Scan for the cell matching the given text and deliver its [X, Y] coordinate at center. 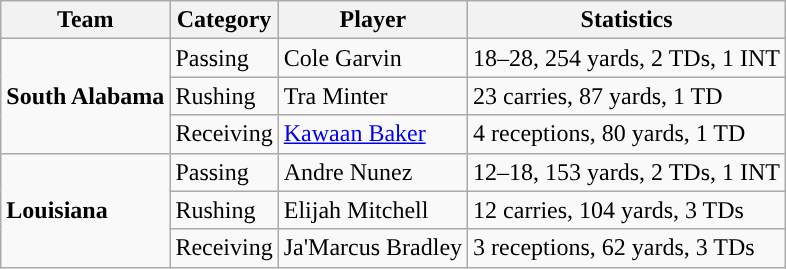
Kawaan Baker [372, 134]
Andre Nunez [372, 172]
Cole Garvin [372, 58]
Ja'Marcus Bradley [372, 248]
18–28, 254 yards, 2 TDs, 1 INT [627, 58]
Elijah Mitchell [372, 210]
Player [372, 20]
Category [224, 20]
12 carries, 104 yards, 3 TDs [627, 210]
4 receptions, 80 yards, 1 TD [627, 134]
Statistics [627, 20]
12–18, 153 yards, 2 TDs, 1 INT [627, 172]
3 receptions, 62 yards, 3 TDs [627, 248]
Tra Minter [372, 96]
Team [86, 20]
Louisiana [86, 210]
South Alabama [86, 96]
23 carries, 87 yards, 1 TD [627, 96]
